Scan for the cell matching the given text and deliver its (X, Y) coordinate at center. 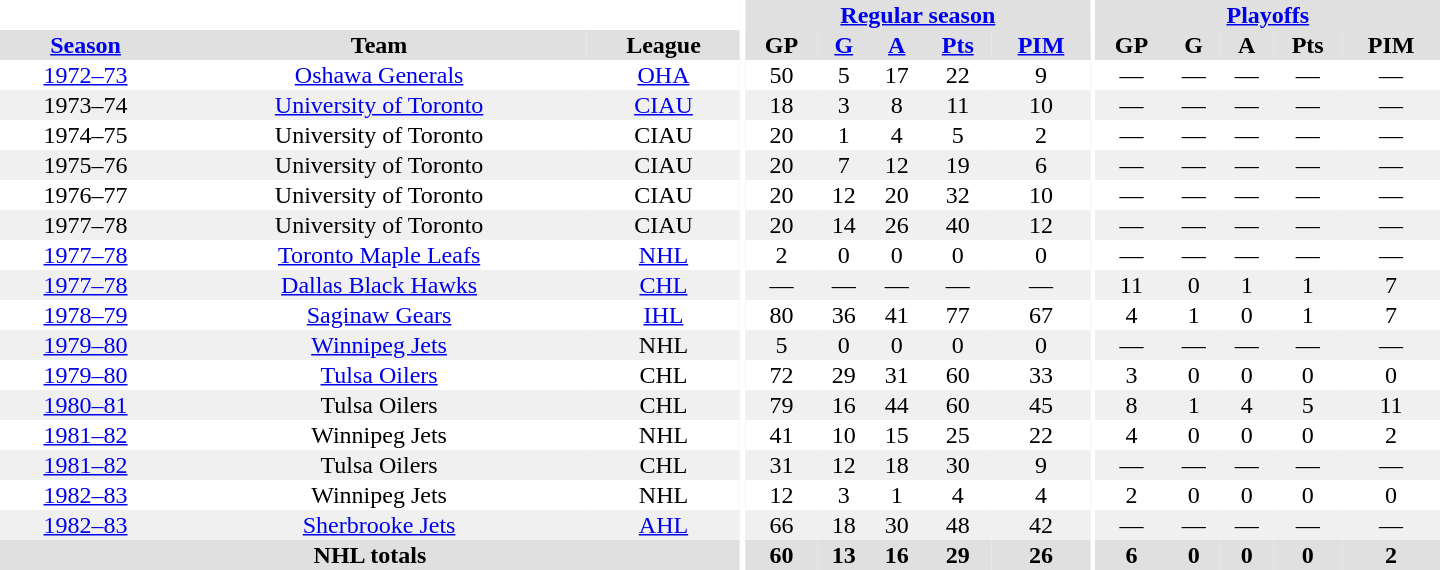
Playoffs (1268, 15)
Oshawa Generals (379, 75)
1973–74 (86, 105)
OHA (664, 75)
44 (896, 405)
36 (844, 315)
67 (1041, 315)
32 (958, 195)
Dallas Black Hawks (379, 285)
Season (86, 45)
Toronto Maple Leafs (379, 255)
48 (958, 525)
19 (958, 165)
1980–81 (86, 405)
1976–77 (86, 195)
13 (844, 555)
1972–73 (86, 75)
Team (379, 45)
42 (1041, 525)
Regular season (918, 15)
72 (782, 375)
League (664, 45)
80 (782, 315)
1978–79 (86, 315)
14 (844, 225)
77 (958, 315)
17 (896, 75)
33 (1041, 375)
Sherbrooke Jets (379, 525)
1974–75 (86, 135)
79 (782, 405)
25 (958, 435)
50 (782, 75)
1975–76 (86, 165)
66 (782, 525)
15 (896, 435)
45 (1041, 405)
Saginaw Gears (379, 315)
40 (958, 225)
NHL totals (370, 555)
IHL (664, 315)
AHL (664, 525)
